Return (x, y) of the center of cell containing provided text 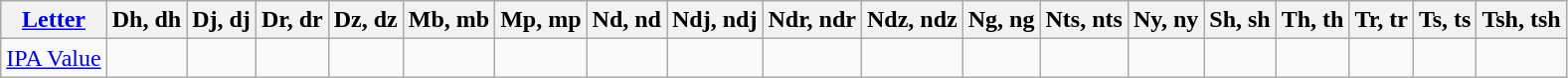
Ndr, ndr (812, 20)
Dr, dr (292, 20)
Sh, sh (1240, 20)
Dz, dz (366, 20)
Ndj, ndj (714, 20)
Nts, nts (1084, 20)
Th, th (1312, 20)
Ndz, ndz (912, 20)
Nd, nd (626, 20)
Tsh, tsh (1521, 20)
IPA Value (54, 58)
Dj, dj (222, 20)
Ng, ng (1001, 20)
Mp, mp (541, 20)
Ts, ts (1445, 20)
Mb, mb (448, 20)
Tr, tr (1381, 20)
Dh, dh (146, 20)
Ny, ny (1165, 20)
Letter (54, 20)
